Locate the cell with the specified text and output its [X, Y] center coordinate. 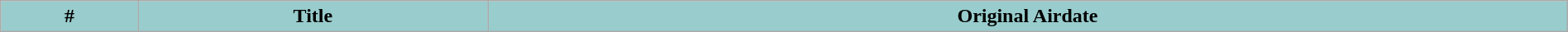
Title [313, 16]
Original Airdate [1028, 16]
# [69, 16]
